Return the [x, y] coordinate for the center point of the cell that contains the specified text.  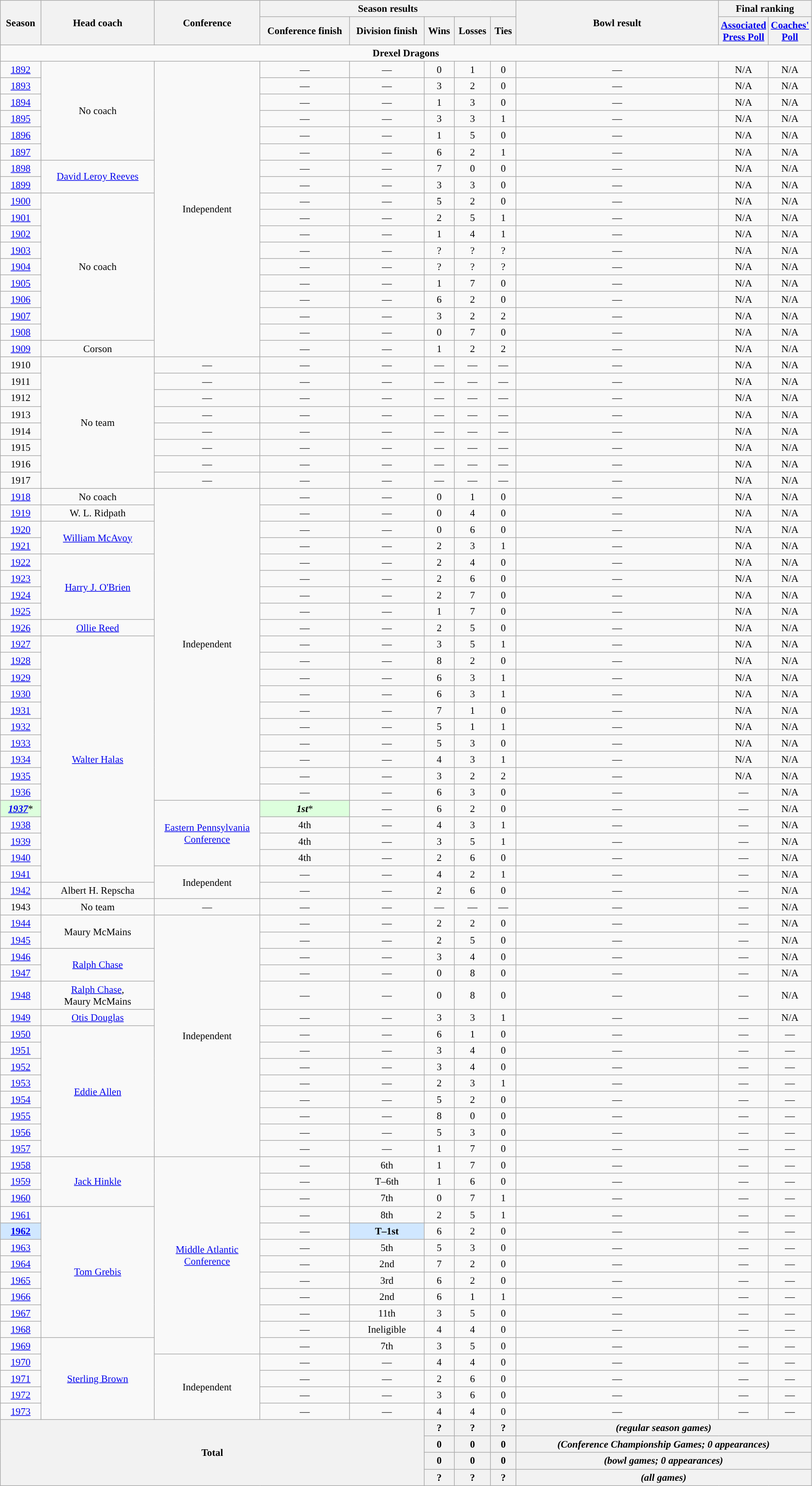
1900 [21, 201]
1909 [21, 349]
Head coach [98, 23]
1945 [21, 940]
W. L. Ridpath [98, 513]
Final ranking [765, 9]
1952 [21, 1067]
1947 [21, 973]
Division finish [387, 31]
1940 [21, 858]
Total [212, 1452]
1933 [21, 743]
1923 [21, 579]
Sterling Brown [98, 1379]
1907 [21, 316]
1930 [21, 694]
(bowl games; 0 appearances) [663, 1461]
Walter Halas [98, 759]
David Leroy Reeves [98, 176]
1971 [21, 1379]
1962 [21, 1231]
1968 [21, 1330]
1942 [21, 891]
1951 [21, 1051]
1957 [21, 1149]
1894 [21, 103]
T–6th [387, 1182]
(Conference Championship Games; 0 appearances) [663, 1445]
1959 [21, 1182]
Conference [207, 23]
1908 [21, 332]
1949 [21, 1018]
1939 [21, 842]
Wins [439, 31]
Ralph Chase,Maury McMains [98, 995]
(regular season games) [663, 1428]
Corson [98, 349]
1973 [21, 1412]
1913 [21, 415]
1936 [21, 792]
1960 [21, 1198]
1918 [21, 497]
1st* [305, 809]
T–1st [387, 1231]
1917 [21, 480]
6th [387, 1165]
8th [387, 1215]
Associated Press Poll [743, 31]
Losses [473, 31]
(all games) [663, 1477]
1972 [21, 1395]
1905 [21, 283]
Jack Hinkle [98, 1182]
Harry J. O'Brien [98, 587]
Season [21, 23]
1966 [21, 1297]
Albert H. Repscha [98, 891]
1934 [21, 760]
Tom Grebis [98, 1272]
1914 [21, 431]
1931 [21, 710]
1896 [21, 135]
1926 [21, 628]
1922 [21, 563]
1955 [21, 1116]
3rd [387, 1280]
1932 [21, 726]
1901 [21, 218]
Drexel Dragons [406, 53]
1897 [21, 152]
1965 [21, 1280]
Ties [503, 31]
1958 [21, 1165]
1943 [21, 907]
1898 [21, 168]
Conference finish [305, 31]
1937* [21, 809]
1935 [21, 776]
1904 [21, 267]
1961 [21, 1215]
1921 [21, 546]
Eddie Allen [98, 1091]
1963 [21, 1248]
1969 [21, 1346]
1893 [21, 86]
1916 [21, 464]
Middle Atlantic Conference [207, 1255]
1915 [21, 447]
William McAvoy [98, 537]
Season results [388, 9]
1892 [21, 70]
1920 [21, 529]
Coaches' Poll [790, 31]
1912 [21, 398]
Eastern Pennsylvania Conference [207, 833]
1970 [21, 1362]
11th [387, 1313]
1924 [21, 595]
Ineligible [387, 1330]
1919 [21, 513]
1948 [21, 995]
Ollie Reed [98, 628]
1911 [21, 382]
1910 [21, 365]
1964 [21, 1264]
1928 [21, 661]
1902 [21, 234]
1954 [21, 1100]
1967 [21, 1313]
1938 [21, 825]
Otis Douglas [98, 1018]
1899 [21, 185]
1895 [21, 119]
Maury McMains [98, 932]
1927 [21, 644]
Ralph Chase [98, 964]
1953 [21, 1083]
1925 [21, 612]
1941 [21, 874]
1929 [21, 677]
1944 [21, 924]
1950 [21, 1034]
1906 [21, 300]
5th [387, 1248]
1956 [21, 1133]
Bowl result [617, 23]
1903 [21, 250]
1946 [21, 957]
